Return the (X, Y) coordinate for the center point of the cell that contains the specified text.  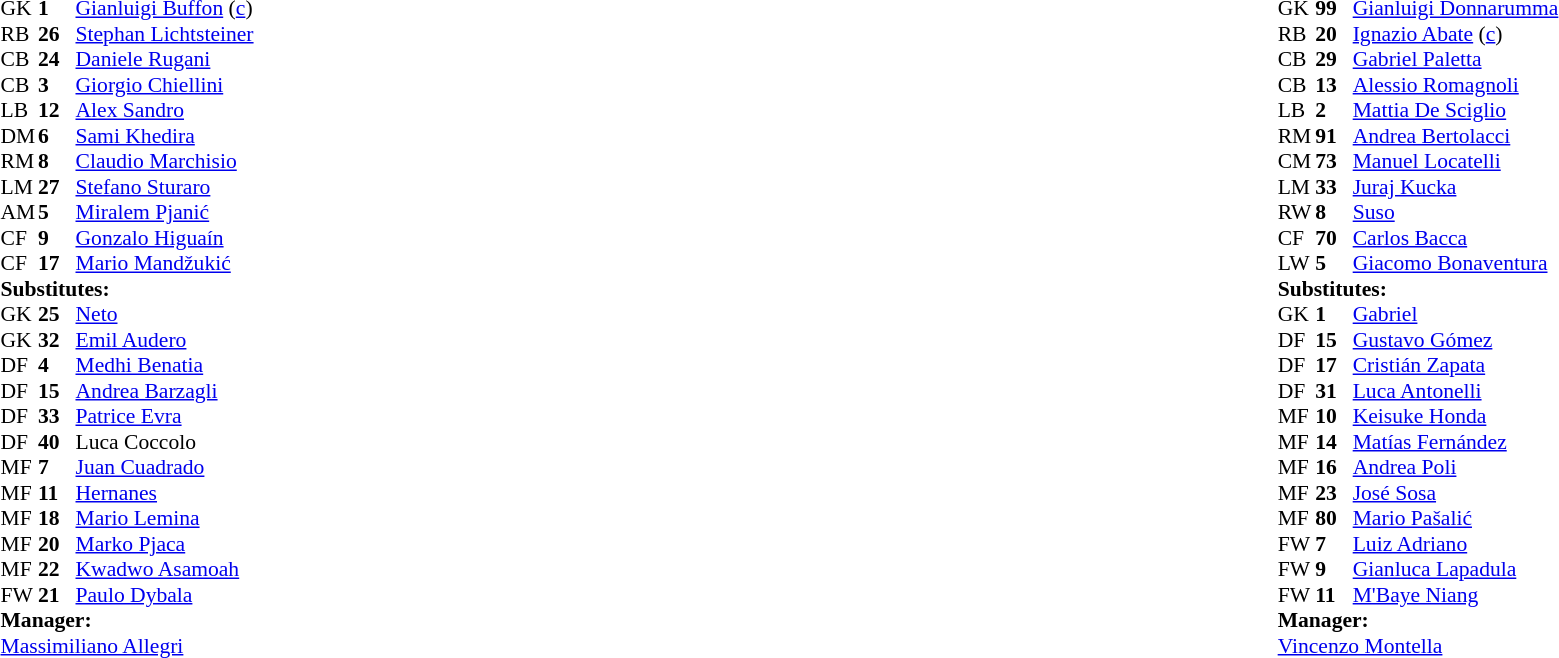
Sami Khedira (165, 136)
RW (1297, 213)
Gustavo Gómez (1456, 340)
Neto (165, 315)
Gabriel (1456, 315)
Ignazio Abate (c) (1456, 34)
16 (1334, 467)
Keisuke Honda (1456, 417)
DM (19, 136)
Alessio Romagnoli (1456, 85)
Kwadwo Asamoah (165, 569)
José Sosa (1456, 493)
Marko Pjaca (165, 544)
Giacomo Bonaventura (1456, 263)
Andrea Bertolacci (1456, 136)
Gonzalo Higuaín (165, 238)
21 (57, 595)
Miralem Pjanić (165, 213)
27 (57, 187)
4 (57, 365)
Matías Fernández (1456, 442)
73 (1334, 161)
Emil Audero (165, 340)
91 (1334, 136)
22 (57, 569)
Luiz Adriano (1456, 544)
Claudio Marchisio (165, 161)
40 (57, 442)
Hernanes (165, 493)
32 (57, 340)
24 (57, 59)
Gianluca Lapadula (1456, 569)
Mattia De Sciglio (1456, 111)
Carlos Bacca (1456, 238)
AM (19, 213)
18 (57, 519)
Andrea Poli (1456, 467)
23 (1334, 493)
25 (57, 315)
Mario Mandžukić (165, 263)
1 (1334, 315)
80 (1334, 519)
6 (57, 136)
14 (1334, 442)
13 (1334, 85)
3 (57, 85)
Paulo Dybala (165, 595)
Andrea Barzagli (165, 391)
LW (1297, 263)
Juraj Kucka (1456, 187)
Juan Cuadrado (165, 467)
Medhi Benatia (165, 365)
Gabriel Paletta (1456, 59)
Daniele Rugani (165, 59)
31 (1334, 391)
Alex Sandro (165, 111)
M'Baye Niang (1456, 595)
Mario Pašalić (1456, 519)
Suso (1456, 213)
CM (1297, 161)
Patrice Evra (165, 417)
Manuel Locatelli (1456, 161)
2 (1334, 111)
70 (1334, 238)
Mario Lemina (165, 519)
26 (57, 34)
Stefano Sturaro (165, 187)
10 (1334, 417)
Stephan Lichtsteiner (165, 34)
12 (57, 111)
29 (1334, 59)
Cristián Zapata (1456, 365)
Giorgio Chiellini (165, 85)
Luca Antonelli (1456, 391)
Luca Coccolo (165, 442)
